Extract the [X, Y] coordinate from the center of the cell holding the provided text.  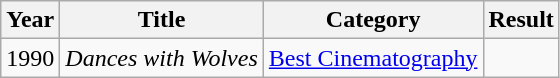
Dances with Wolves [162, 58]
Category [373, 20]
1990 [30, 58]
Best Cinematography [373, 58]
Result [521, 20]
Year [30, 20]
Title [162, 20]
